Return the (X, Y) coordinate for the center point of the cell that contains the specified text.  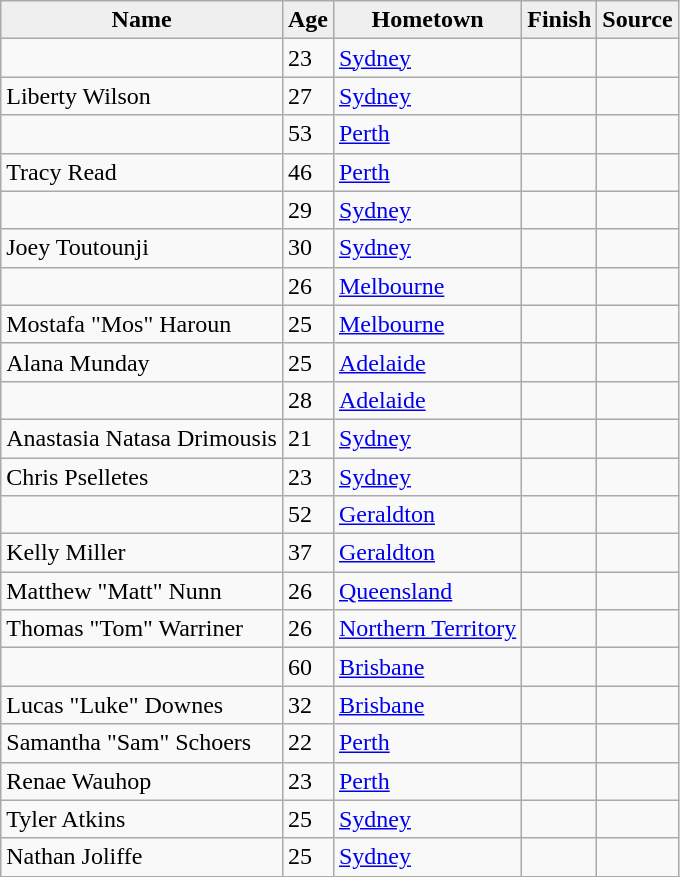
21 (308, 438)
22 (308, 743)
29 (308, 210)
52 (308, 515)
Liberty Wilson (142, 96)
Alana Munday (142, 362)
Thomas "Tom" Warriner (142, 629)
Tracy Read (142, 172)
Matthew "Matt" Nunn (142, 591)
60 (308, 667)
Anastasia Natasa Drimousis (142, 438)
Northern Territory (427, 629)
Source (638, 20)
53 (308, 134)
Mostafa "Mos" Haroun (142, 324)
Kelly Miller (142, 553)
Lucas "Luke" Downes (142, 705)
Hometown (427, 20)
Joey Toutounji (142, 248)
Name (142, 20)
46 (308, 172)
Finish (560, 20)
37 (308, 553)
27 (308, 96)
Queensland (427, 591)
Tyler Atkins (142, 819)
Chris Pselletes (142, 477)
Age (308, 20)
30 (308, 248)
Nathan Joliffe (142, 857)
32 (308, 705)
Samantha "Sam" Schoers (142, 743)
28 (308, 400)
Renae Wauhop (142, 781)
